Detect which cell encompasses the target text, then output its [X, Y] center coordinate. 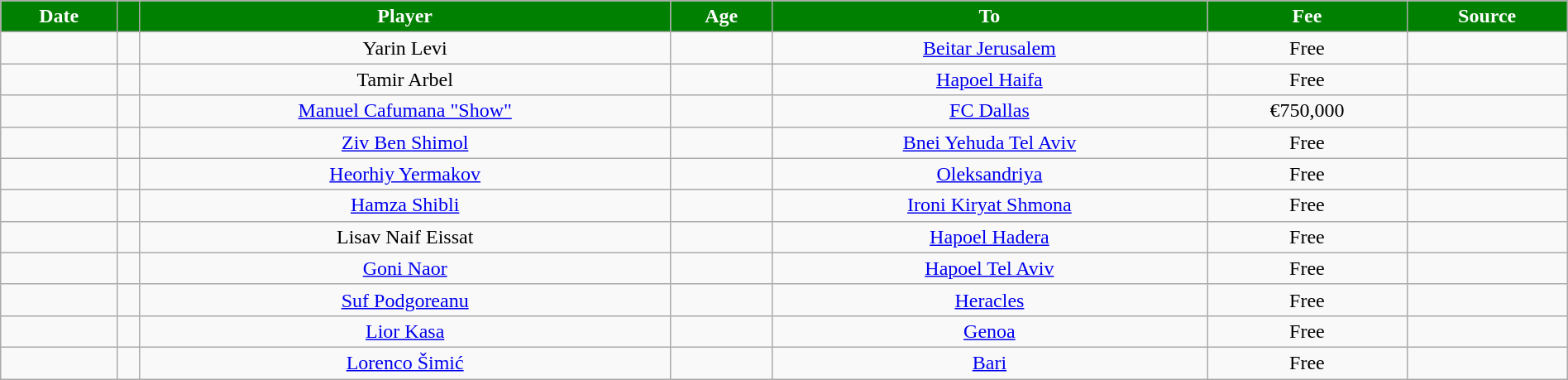
Fee [1307, 17]
Beitar Jerusalem [989, 48]
Age [721, 17]
Hamza Shibli [405, 205]
Manuel Cafumana "Show" [405, 111]
Source [1487, 17]
€750,000 [1307, 111]
Yarin Levi [405, 48]
Lior Kasa [405, 331]
Hapoel Tel Aviv [989, 268]
To [989, 17]
Date [60, 17]
Hapoel Hadera [989, 237]
Genoa [989, 331]
Heorhiy Yermakov [405, 174]
Tamir Arbel [405, 79]
Heracles [989, 300]
Ziv Ben Shimol [405, 142]
Bari [989, 363]
Hapoel Haifa [989, 79]
Lisav Naif Eissat [405, 237]
Goni Naor [405, 268]
Ironi Kiryat Shmona [989, 205]
Bnei Yehuda Tel Aviv [989, 142]
Oleksandriya [989, 174]
Suf Podgoreanu [405, 300]
Lorenco Šimić [405, 363]
FC Dallas [989, 111]
Player [405, 17]
